Return (x, y) of the center of cell containing provided text 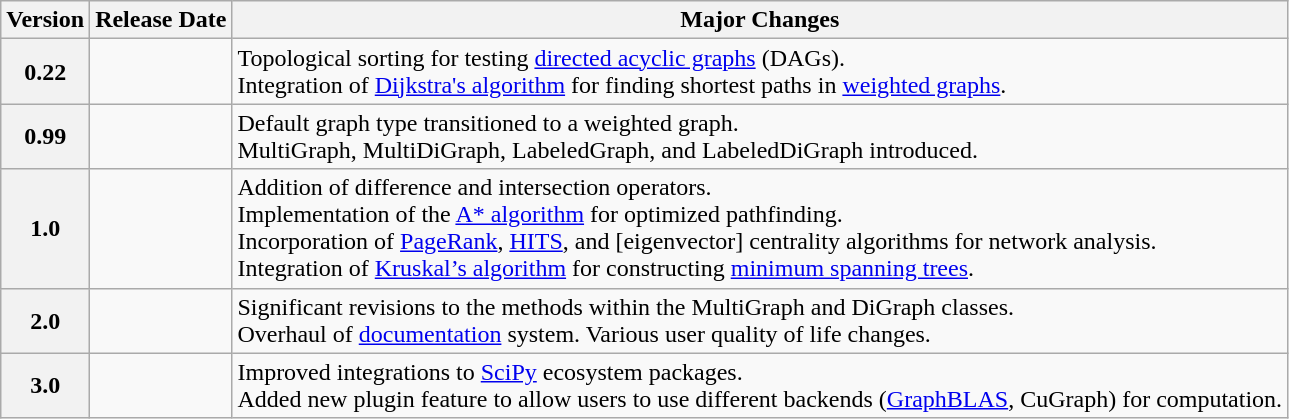
Major Changes (760, 20)
3.0 (46, 386)
2.0 (46, 320)
Version (46, 20)
0.99 (46, 136)
Default graph type transitioned to a weighted graph.MultiGraph, MultiDiGraph, LabeledGraph, and LabeledDiGraph introduced. (760, 136)
Topological sorting for testing directed acyclic graphs (DAGs).Integration of Dijkstra's algorithm for finding shortest paths in weighted graphs. (760, 72)
0.22 (46, 72)
1.0 (46, 228)
Release Date (161, 20)
